Return the (x, y) coordinate for the center point of the cell that contains the specified text.  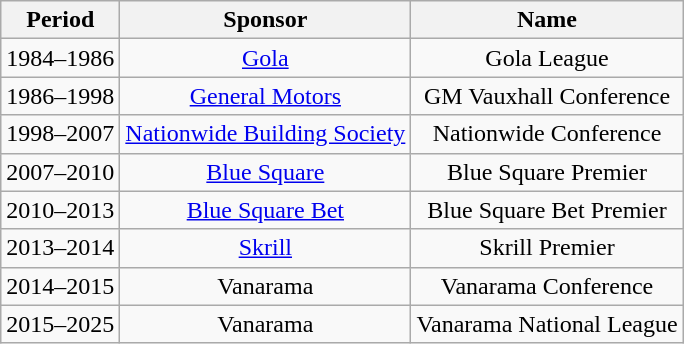
Skrill Premier (547, 248)
Skrill (266, 248)
1986–1998 (60, 96)
Blue Square Bet (266, 210)
Nationwide Building Society (266, 134)
Sponsor (266, 20)
Blue Square Premier (547, 172)
Nationwide Conference (547, 134)
2013–2014 (60, 248)
2014–2015 (60, 286)
Gola League (547, 58)
1998–2007 (60, 134)
Blue Square (266, 172)
Gola (266, 58)
Name (547, 20)
2010–2013 (60, 210)
Period (60, 20)
Blue Square Bet Premier (547, 210)
2007–2010 (60, 172)
GM Vauxhall Conference (547, 96)
Vanarama Conference (547, 286)
General Motors (266, 96)
Vanarama National League (547, 324)
2015–2025 (60, 324)
1984–1986 (60, 58)
